Find where the given text appears and provide that cell's center as (X, Y) coordinate. 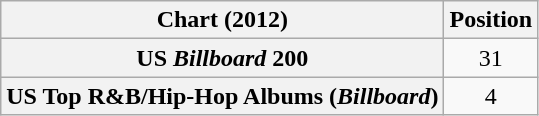
4 (491, 96)
US Billboard 200 (222, 58)
US Top R&B/Hip-Hop Albums (Billboard) (222, 96)
31 (491, 58)
Position (491, 20)
Chart (2012) (222, 20)
